For the text-containing cell, return its midpoint in (x, y) coordinate format. 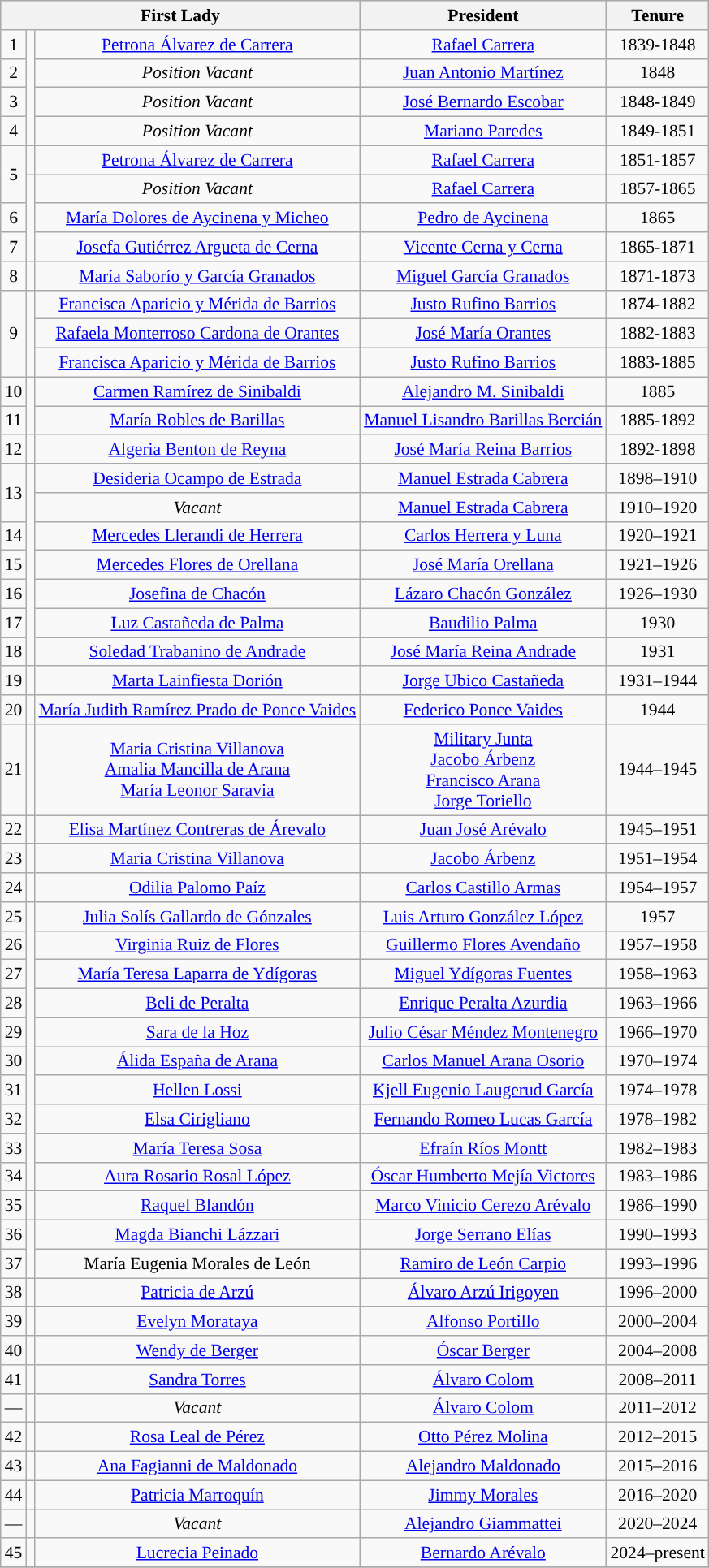
1957–1958 (657, 945)
42 (14, 1437)
28 (14, 1004)
1865 (657, 218)
1885 (657, 391)
Guillermo Flores Avendaño (482, 945)
Aura Rosario Rosal López (198, 1177)
1848 (657, 73)
38 (14, 1293)
1920–1921 (657, 536)
4 (14, 132)
1993–1996 (657, 1263)
26 (14, 945)
Maria Cristina Villanova (198, 859)
Lucrecia Peinado (198, 1553)
2004–2008 (657, 1350)
María Dolores de Aycinena y Micheo (198, 218)
Odilia Palomo Paíz (198, 888)
12 (14, 450)
24 (14, 888)
Jorge Serrano Elías (482, 1235)
1931–1944 (657, 681)
Manuel Lisandro Barillas Bercián (482, 421)
Miguel García Granados (482, 276)
1898–1910 (657, 478)
1944 (657, 710)
1983–1986 (657, 1177)
Enrique Peralta Azurdia (482, 1004)
Álvaro Arzú Irigoyen (482, 1293)
17 (14, 623)
2020–2024 (657, 1524)
2008–2011 (657, 1380)
Josefa Gutiérrez Argueta de Cerna (198, 247)
34 (14, 1177)
2000–2004 (657, 1322)
María Teresa Sosa (198, 1148)
6 (14, 218)
Magda Bianchi Lázzari (198, 1235)
Algeria Benton de Reyna (198, 450)
1945–1951 (657, 830)
1986–1990 (657, 1206)
Alejandro Giammattei (482, 1524)
1849-1851 (657, 132)
9 (14, 333)
16 (14, 594)
Jorge Ubico Castañeda (482, 681)
2016–2020 (657, 1495)
José María Orantes (482, 334)
Alejandro M. Sinibaldi (482, 391)
Mercedes Flores de Orellana (198, 565)
Juan José Arévalo (482, 830)
43 (14, 1466)
Efraín Ríos Montt (482, 1148)
Jimmy Morales (482, 1495)
20 (14, 710)
Óscar Berger (482, 1350)
José María Reina Andrade (482, 652)
1892-1898 (657, 450)
José María Orellana (482, 565)
President (482, 15)
Elsa Cirigliano (198, 1119)
1931 (657, 652)
Evelyn Morataya (198, 1322)
Jacobo Árbenz (482, 859)
1871-1873 (657, 276)
37 (14, 1263)
1848-1849 (657, 102)
5 (14, 174)
1883-1885 (657, 363)
33 (14, 1148)
Soledad Trabanino de Andrade (198, 652)
21 (14, 770)
Wendy de Berger (198, 1350)
María Saborío y García Granados (198, 276)
Sandra Torres (198, 1380)
María Robles de Barillas (198, 421)
39 (14, 1322)
Ramiro de León Carpio (482, 1263)
Marta Lainfiesta Dorión (198, 681)
19 (14, 681)
14 (14, 536)
1874-1882 (657, 305)
Óscar Humberto Mejía Victores (482, 1177)
1982–1983 (657, 1148)
Alfonso Portillo (482, 1322)
8 (14, 276)
23 (14, 859)
1839-1848 (657, 45)
3 (14, 102)
32 (14, 1119)
1958–1963 (657, 974)
1 (14, 45)
1885-1892 (657, 421)
Beli de Peralta (198, 1004)
11 (14, 421)
1966–1970 (657, 1032)
Julia Solís Gallardo de Gónzales (198, 917)
27 (14, 974)
25 (14, 917)
Bernardo Arévalo (482, 1553)
Carlos Manuel Arana Osorio (482, 1061)
Kjell Eugenio Laugerud García (482, 1091)
Hellen Lossi (198, 1091)
Virginia Ruiz de Flores (198, 945)
45 (14, 1553)
1851-1857 (657, 160)
Carlos Herrera y Luna (482, 536)
2024–present (657, 1553)
José Bernardo Escobar (482, 102)
1944–1945 (657, 770)
22 (14, 830)
Vicente Cerna y Cerna (482, 247)
1930 (657, 623)
13 (14, 492)
1865-1871 (657, 247)
José María Reina Barrios (482, 450)
Mariano Paredes (482, 132)
1857-1865 (657, 189)
Miguel Ydígoras Fuentes (482, 974)
Luis Arturo González López (482, 917)
40 (14, 1350)
1882-1883 (657, 334)
Juan Antonio Martínez (482, 73)
1974–1978 (657, 1091)
Tenure (657, 15)
María Eugenia Morales de León (198, 1263)
31 (14, 1091)
1978–1982 (657, 1119)
Patricia de Arzú (198, 1293)
15 (14, 565)
1990–1993 (657, 1235)
Carmen Ramírez de Sinibaldi (198, 391)
1921–1926 (657, 565)
1926–1930 (657, 594)
10 (14, 391)
2011–2012 (657, 1408)
Military JuntaJacobo ÁrbenzFrancisco AranaJorge Toriello (482, 770)
1996–2000 (657, 1293)
1954–1957 (657, 888)
1970–1974 (657, 1061)
2012–2015 (657, 1437)
Baudilio Palma (482, 623)
1963–1966 (657, 1004)
7 (14, 247)
Josefina de Chacón (198, 594)
29 (14, 1032)
1951–1954 (657, 859)
Carlos Castillo Armas (482, 888)
Federico Ponce Vaides (482, 710)
Alejandro Maldonado (482, 1466)
Elisa Martínez Contreras de Árevalo (198, 830)
Rafaela Monterroso Cardona de Orantes (198, 334)
First Lady (180, 15)
Luz Castañeda de Palma (198, 623)
Lázaro Chacón González (482, 594)
2015–2016 (657, 1466)
30 (14, 1061)
2 (14, 73)
1957 (657, 917)
36 (14, 1235)
Pedro de Aycinena (482, 218)
35 (14, 1206)
Raquel Blandón (198, 1206)
Otto Pérez Molina (482, 1437)
Maria Cristina VillanovaAmalia Mancilla de AranaMaría Leonor Saravia (198, 770)
Patricia Marroquín (198, 1495)
Rosa Leal de Pérez (198, 1437)
41 (14, 1380)
María Judith Ramírez Prado de Ponce Vaides (198, 710)
Desideria Ocampo de Estrada (198, 478)
Fernando Romeo Lucas García (482, 1119)
Marco Vinicio Cerezo Arévalo (482, 1206)
Sara de la Hoz (198, 1032)
Ana Fagianni de Maldonado (198, 1466)
Mercedes Llerandi de Herrera (198, 536)
Álida España de Arana (198, 1061)
Julio César Méndez Montenegro (482, 1032)
1910–1920 (657, 508)
18 (14, 652)
44 (14, 1495)
María Teresa Laparra de Ydígoras (198, 974)
